Determine the [X, Y] coordinate at the center of the cell enclosing the given text.  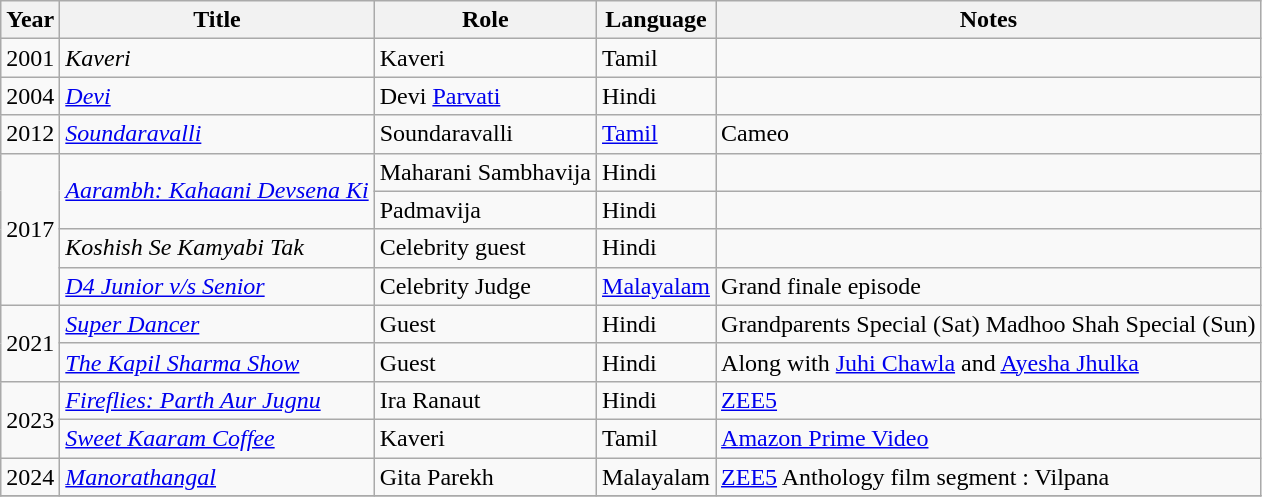
Grand finale episode [989, 286]
2001 [30, 58]
Amazon Prime Video [989, 438]
ZEE5 [989, 400]
2004 [30, 96]
Notes [989, 20]
2021 [30, 343]
Year [30, 20]
The Kapil Sharma Show [217, 362]
Role [485, 20]
Sweet Kaaram Coffee [217, 438]
Along with Juhi Chawla and Ayesha Jhulka [989, 362]
Koshish Se Kamyabi Tak [217, 248]
Ira Ranaut [485, 400]
ZEE5 Anthology film segment : Vilpana [989, 477]
Aarambh: Kahaani Devsena Ki [217, 191]
Manorathangal [217, 477]
2023 [30, 419]
2024 [30, 477]
Devi Parvati [485, 96]
Title [217, 20]
2017 [30, 229]
Celebrity Judge [485, 286]
Language [656, 20]
Maharani Sambhavija [485, 172]
Celebrity guest [485, 248]
Gita Parekh [485, 477]
Devi [217, 96]
Super Dancer [217, 324]
Cameo [989, 134]
Padmavija [485, 210]
2012 [30, 134]
Grandparents Special (Sat) Madhoo Shah Special (Sun) [989, 324]
D4 Junior v/s Senior [217, 286]
Fireflies: Parth Aur Jugnu [217, 400]
